Identify which cell holds the provided text, then report its [X, Y] central coordinate. 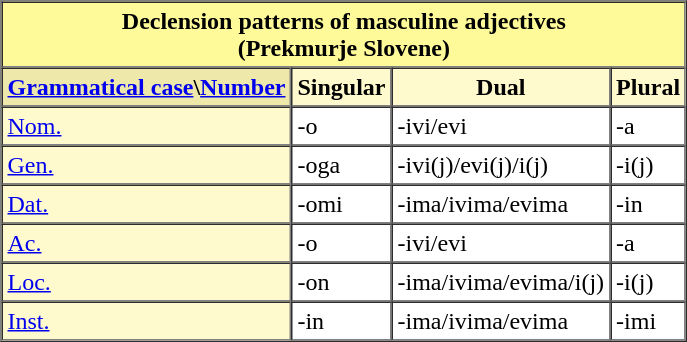
Dat. [147, 204]
-on [341, 282]
-ivi(j)/evi(j)/i(j) [500, 166]
Dual [500, 88]
Loc. [147, 282]
Inst. [147, 322]
-imi [648, 322]
-omi [341, 204]
Ac. [147, 244]
Grammatical case\Number [147, 88]
Declension patterns of masculine adjectives(Prekmurje Slovene) [344, 35]
Singular [341, 88]
Nom. [147, 126]
-ima/ivima/evima/i(j) [500, 282]
Plural [648, 88]
-oga [341, 166]
Gen. [147, 166]
